From the cell containing the given text, extract its center point as (X, Y) coordinate. 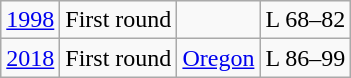
2018 (30, 58)
Oregon (218, 58)
L 68–82 (306, 20)
L 86–99 (306, 58)
1998 (30, 20)
